Search for the cell housing the specified text and yield its (x, y) center coordinate. 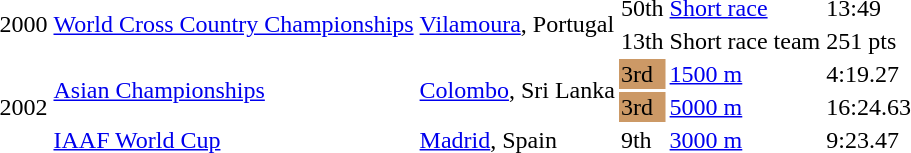
5000 m (745, 107)
Colombo, Sri Lanka (517, 90)
Asian Championships (234, 90)
13th (642, 41)
Short race team (745, 41)
1500 m (745, 74)
